Locate the cell with the specified text and output its [X, Y] center coordinate. 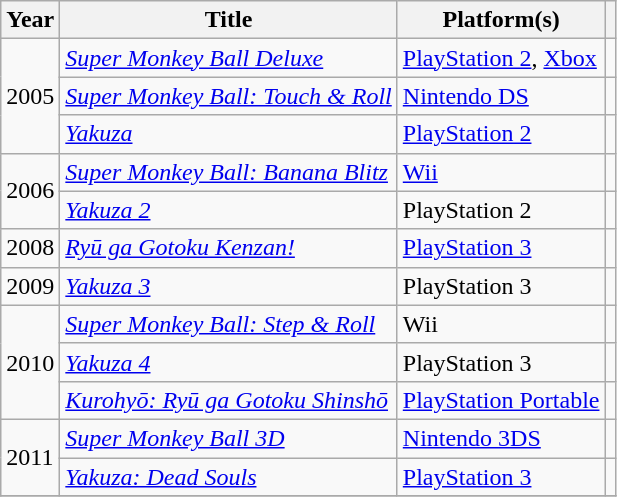
Nintendo DS [501, 96]
Nintendo 3DS [501, 438]
Yakuza 3 [228, 286]
Super Monkey Ball: Step & Roll [228, 324]
Year [30, 20]
Title [228, 20]
2005 [30, 96]
Kurohyō: Ryū ga Gotoku Shinshō [228, 400]
Super Monkey Ball Deluxe [228, 58]
Yakuza 2 [228, 210]
2009 [30, 286]
PlayStation 2, Xbox [501, 58]
Super Monkey Ball: Touch & Roll [228, 96]
2008 [30, 248]
2010 [30, 362]
Yakuza: Dead Souls [228, 477]
Super Monkey Ball 3D [228, 438]
Ryū ga Gotoku Kenzan! [228, 248]
2011 [30, 457]
PlayStation Portable [501, 400]
2006 [30, 191]
Yakuza 4 [228, 362]
Yakuza [228, 134]
Platform(s) [501, 20]
Super Monkey Ball: Banana Blitz [228, 172]
